Return (x, y) of the center of cell containing provided text 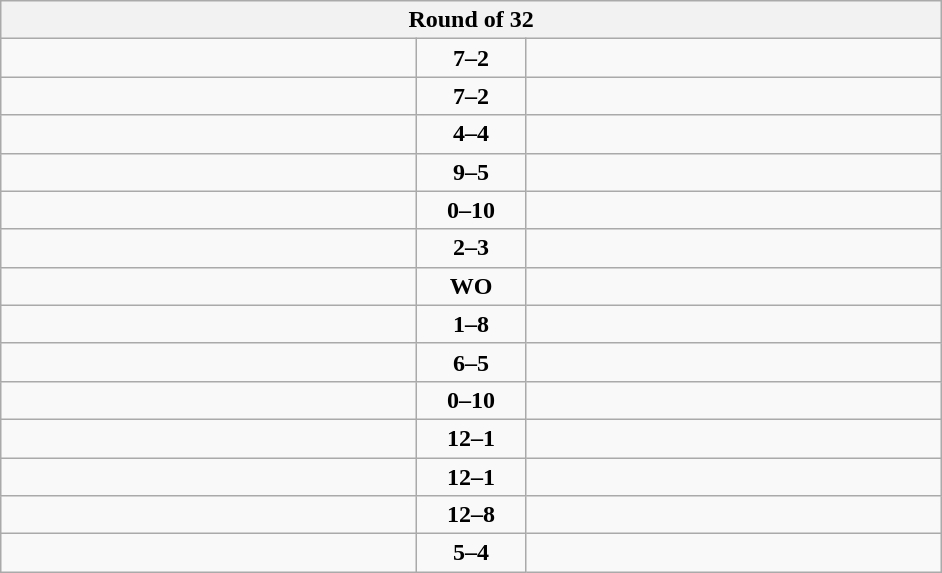
WO (472, 286)
6–5 (472, 362)
12–8 (472, 515)
9–5 (472, 172)
4–4 (472, 134)
Round of 32 (472, 20)
5–4 (472, 553)
1–8 (472, 324)
2–3 (472, 248)
